Search for the cell housing the specified text and yield its (X, Y) center coordinate. 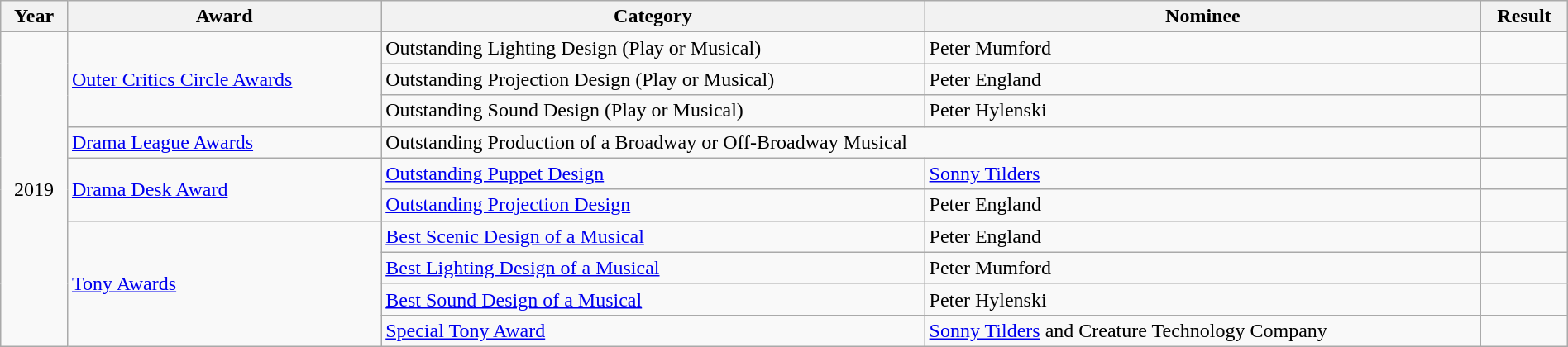
2019 (35, 190)
Outstanding Lighting Design (Play or Musical) (653, 48)
Outstanding Production of a Broadway or Off-Broadway Musical (931, 142)
Award (223, 17)
Outstanding Projection Design (653, 205)
Year (35, 17)
Sonny Tilders and Creature Technology Company (1202, 330)
Drama Desk Award (223, 189)
Best Sound Design of a Musical (653, 299)
Tony Awards (223, 283)
Outstanding Projection Design (Play or Musical) (653, 79)
Nominee (1202, 17)
Best Lighting Design of a Musical (653, 268)
Sonny Tilders (1202, 173)
Outer Critics Circle Awards (223, 79)
Outstanding Puppet Design (653, 173)
Best Scenic Design of a Musical (653, 236)
Category (653, 17)
Result (1524, 17)
Drama League Awards (223, 142)
Outstanding Sound Design (Play or Musical) (653, 111)
Special Tony Award (653, 330)
